Provide the [X, Y] coordinate of the cell's center where the given text is located.  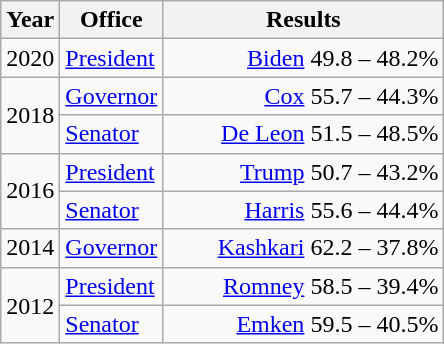
Harris 55.6 – 44.4% [304, 210]
2016 [30, 191]
Trump 50.7 – 43.2% [304, 172]
2018 [30, 115]
Year [30, 20]
Biden 49.8 – 48.2% [304, 58]
Kashkari 62.2 – 37.8% [304, 248]
2020 [30, 58]
Romney 58.5 – 39.4% [304, 286]
2012 [30, 305]
De Leon 51.5 – 48.5% [304, 134]
Emken 59.5 – 40.5% [304, 324]
Cox 55.7 – 44.3% [304, 96]
Results [304, 20]
Office [112, 20]
2014 [30, 248]
